Locate the cell with the specified text and output its (X, Y) center coordinate. 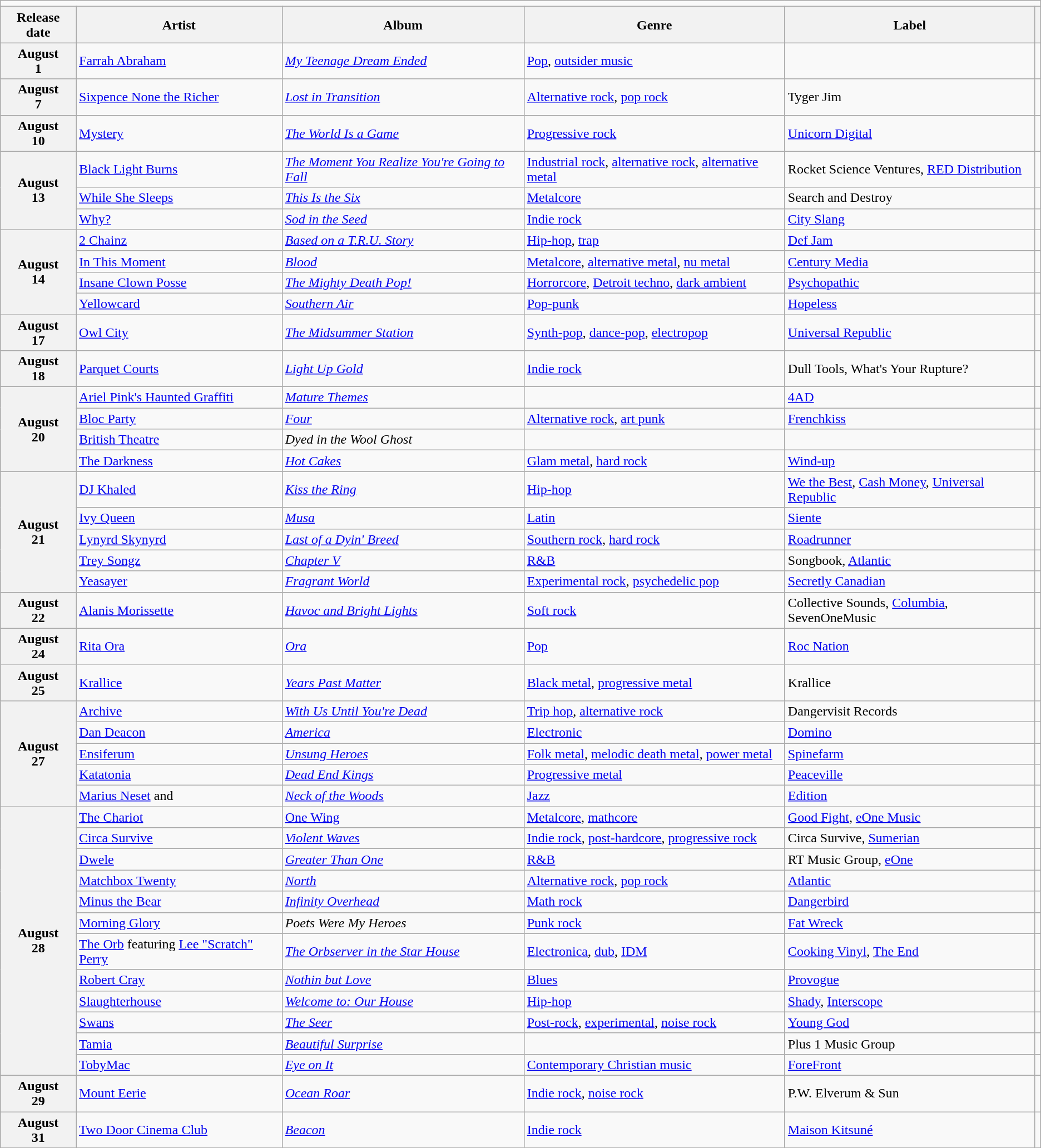
Trip hop, alternative rock (654, 711)
Slaughterhouse (179, 1001)
Metalcore, alternative metal, nu metal (654, 261)
Musa (403, 518)
DJ Khaled (179, 489)
Trey Songz (179, 560)
Metalcore, mathcore (654, 817)
August18 (38, 369)
Parquet Courts (179, 369)
Neck of the Woods (403, 796)
August27 (38, 753)
Dead End Kings (403, 775)
2 Chainz (179, 240)
August1 (38, 61)
Metalcore (654, 198)
Cooking Vinyl, The End (910, 952)
Last of a Dyin' Breed (403, 539)
In This Moment (179, 261)
Collective Sounds, Columbia, SevenOneMusic (910, 610)
The Orb featuring Lee "Scratch" Perry (179, 952)
Pop-punk (654, 304)
Black metal, progressive metal (654, 683)
Psychopathic (910, 282)
Nothin but Love (403, 980)
Tamia (179, 1043)
Marius Neset and (179, 796)
Electronic (654, 732)
Bloc Party (179, 419)
Morning Glory (179, 923)
August28 (38, 941)
Folk metal, melodic death metal, power metal (654, 753)
Dyed in the Wool Ghost (403, 440)
TobyMac (179, 1065)
Southern rock, hard rock (654, 539)
Unsung Heroes (403, 753)
Lynyrd Skynyrd (179, 539)
Edition (910, 796)
Circa Survive, Sumerian (910, 838)
Spinefarm (910, 753)
Black Light Burns (179, 169)
Chapter V (403, 560)
America (403, 732)
Latin (654, 518)
Sod in the Seed (403, 219)
Glam metal, hard rock (654, 461)
Ora (403, 646)
Good Fight, eOne Music (910, 817)
Provogue (910, 980)
Robert Cray (179, 980)
Years Past Matter (403, 683)
Search and Destroy (910, 198)
Welcome to: Our House (403, 1001)
Light Up Gold (403, 369)
The Midsummer Station (403, 332)
August25 (38, 683)
Songbook, Atlantic (910, 560)
ForeFront (910, 1065)
The Orbserver in the Star House (403, 952)
Insane Clown Posse (179, 282)
Artist (179, 24)
Violent Waves (403, 838)
Southern Air (403, 304)
Album (403, 24)
The Chariot (179, 817)
August29 (38, 1093)
Century Media (910, 261)
Jazz (654, 796)
Ivy Queen (179, 518)
RT Music Group, eOne (910, 859)
Post-rock, experimental, noise rock (654, 1022)
Punk rock (654, 923)
Based on a T.R.U. Story (403, 240)
Alternative rock, art punk (654, 419)
Infinity Overhead (403, 902)
Mount Eerie (179, 1093)
Four (403, 419)
August20 (38, 429)
Circa Survive (179, 838)
Minus the Bear (179, 902)
Yeasayer (179, 582)
Indie rock, post-hardcore, progressive rock (654, 838)
P.W. Elverum & Sun (910, 1093)
Ocean Roar (403, 1093)
Archive (179, 711)
Beautiful Surprise (403, 1043)
Rocket Science Ventures, RED Distribution (910, 169)
Poets Were My Heroes (403, 923)
The Seer (403, 1022)
4AD (910, 397)
Eye on It (403, 1065)
This Is the Six (403, 198)
Ariel Pink's Haunted Graffiti (179, 397)
Sixpence None the Richer (179, 97)
Owl City (179, 332)
Lost in Transition (403, 97)
Dull Tools, What's Your Rupture? (910, 369)
Secretly Canadian (910, 582)
Electronica, dub, IDM (654, 952)
Kiss the Ring (403, 489)
Alanis Morissette (179, 610)
My Teenage Dream Ended (403, 61)
Soft rock (654, 610)
Shady, Interscope (910, 1001)
While She Sleeps (179, 198)
Beacon (403, 1130)
August10 (38, 133)
Indie rock, noise rock (654, 1093)
Domino (910, 732)
Release date (38, 24)
August14 (38, 272)
Plus 1 Music Group (910, 1043)
Fragrant World (403, 582)
Pop, outsider music (654, 61)
Mature Themes (403, 397)
Peaceville (910, 775)
Siente (910, 518)
Young God (910, 1022)
Pop (654, 646)
Rita Ora (179, 646)
Dwele (179, 859)
Mystery (179, 133)
Swans (179, 1022)
Label (910, 24)
We the Best, Cash Money, Universal Republic (910, 489)
Synth-pop, dance-pop, electropop (654, 332)
Katatonia (179, 775)
Farrah Abraham (179, 61)
Progressive rock (654, 133)
Experimental rock, psychedelic pop (654, 582)
Universal Republic (910, 332)
British Theatre (179, 440)
August7 (38, 97)
Hip-hop, trap (654, 240)
Two Door Cinema Club (179, 1130)
Blood (403, 261)
Horrorcore, Detroit techno, dark ambient (654, 282)
One Wing (403, 817)
Dangerbird (910, 902)
Atlantic (910, 881)
Genre (654, 24)
Blues (654, 980)
The Darkness (179, 461)
Contemporary Christian music (654, 1065)
Hopeless (910, 304)
Industrial rock, alternative rock, alternative metal (654, 169)
Maison Kitsuné (910, 1130)
Def Jam (910, 240)
Progressive metal (654, 775)
The Mighty Death Pop! (403, 282)
Math rock (654, 902)
Roadrunner (910, 539)
Yellowcard (179, 304)
Hot Cakes (403, 461)
Why? (179, 219)
August24 (38, 646)
Matchbox Twenty (179, 881)
August21 (38, 531)
The World Is a Game (403, 133)
With Us Until You're Dead (403, 711)
Dan Deacon (179, 732)
Havoc and Bright Lights (403, 610)
Ensiferum (179, 753)
City Slang (910, 219)
Dangervisit Records (910, 711)
August13 (38, 190)
Unicorn Digital (910, 133)
North (403, 881)
August31 (38, 1130)
Greater Than One (403, 859)
Wind-up (910, 461)
August22 (38, 610)
Fat Wreck (910, 923)
The Moment You Realize You're Going to Fall (403, 169)
Tyger Jim (910, 97)
Frenchkiss (910, 419)
Roc Nation (910, 646)
August17 (38, 332)
